Determine the [X, Y] coordinate at the center of the cell enclosing the given text.  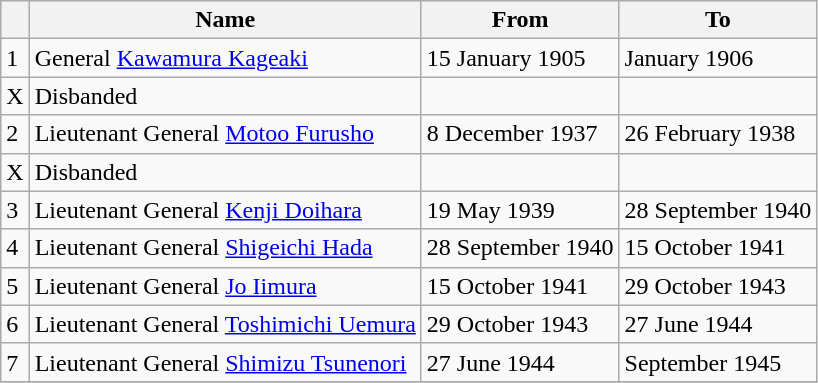
Lieutenant General Shigeichi Hada [225, 248]
8 December 1937 [520, 134]
15 January 1905 [520, 58]
1 [15, 58]
2 [15, 134]
3 [15, 210]
7 [15, 362]
January 1906 [718, 58]
Lieutenant General Shimizu Tsunenori [225, 362]
6 [15, 324]
Lieutenant General Jo Iimura [225, 286]
September 1945 [718, 362]
To [718, 20]
4 [15, 248]
Lieutenant General Motoo Furusho [225, 134]
Lieutenant General Kenji Doihara [225, 210]
26 February 1938 [718, 134]
Lieutenant General Toshimichi Uemura [225, 324]
General Kawamura Kageaki [225, 58]
19 May 1939 [520, 210]
Name [225, 20]
5 [15, 286]
From [520, 20]
